Pinpoint the cell where the given text exists, returning its (x, y) midpoint coordinate. 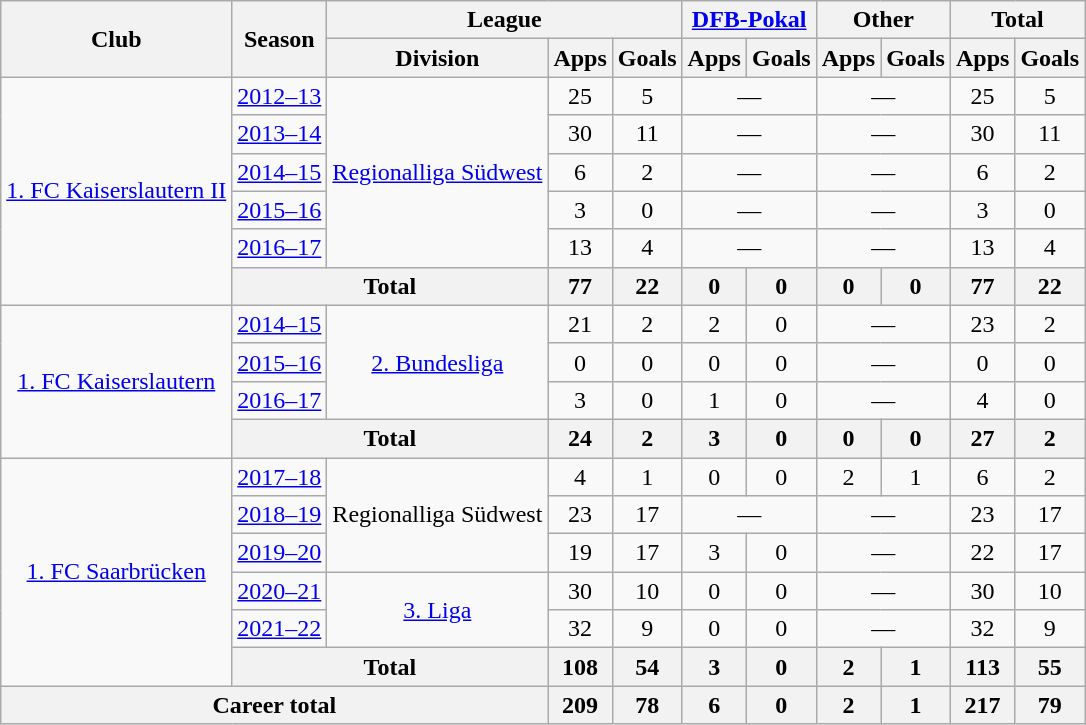
2018–19 (280, 515)
217 (982, 705)
2. Bundesliga (438, 362)
2017–18 (280, 477)
3. Liga (438, 610)
Division (438, 58)
2019–20 (280, 553)
55 (1050, 667)
League (504, 20)
DFB-Pokal (749, 20)
78 (647, 705)
24 (580, 438)
2013–14 (280, 134)
Other (883, 20)
108 (580, 667)
209 (580, 705)
79 (1050, 705)
21 (580, 324)
1. FC Kaiserslautern (116, 381)
2021–22 (280, 629)
27 (982, 438)
Career total (274, 705)
1. FC Kaiserslautern II (116, 191)
19 (580, 553)
113 (982, 667)
54 (647, 667)
1. FC Saarbrücken (116, 572)
Club (116, 39)
2020–21 (280, 591)
2012–13 (280, 96)
Season (280, 39)
